Find where the given text appears and provide that cell's center as (X, Y) coordinate. 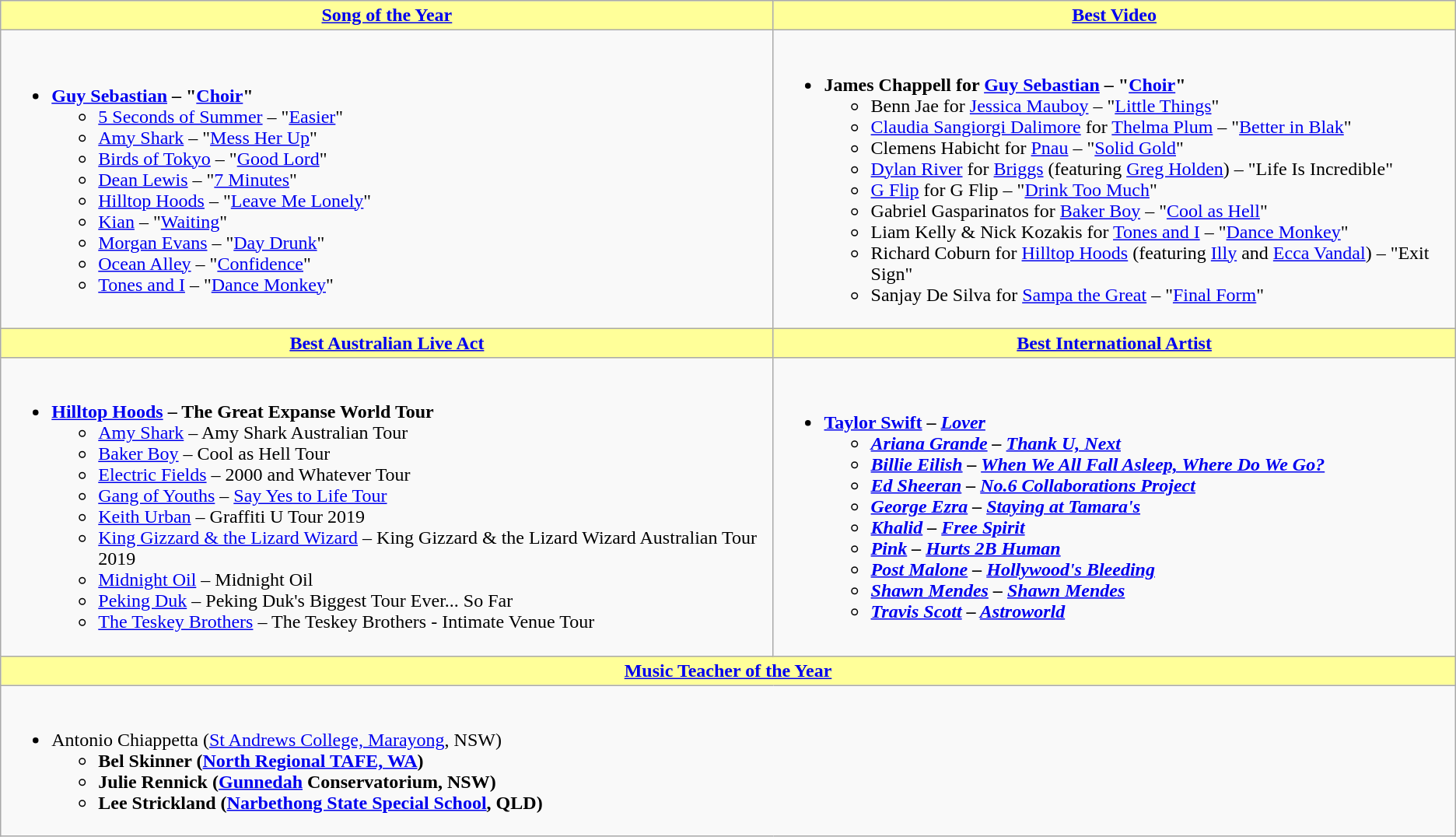
Best International Artist (1114, 343)
Music Teacher of the Year (728, 671)
Song of the Year (387, 16)
Best Video (1114, 16)
Best Australian Live Act (387, 343)
